Provide the [X, Y] coordinate of the cell's center where the given text is located.  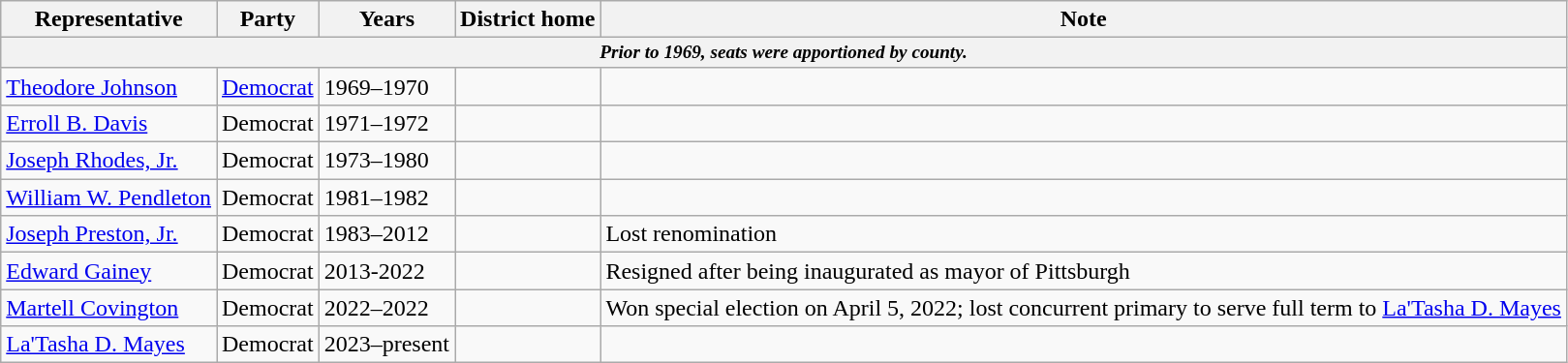
2023–present [386, 345]
Lost renomination [1084, 234]
Party [268, 19]
Resigned after being inaugurated as mayor of Pittsburgh [1084, 271]
William W. Pendleton [108, 197]
1983–2012 [386, 234]
Martell Covington [108, 308]
La'Tasha D. Mayes [108, 345]
2013-2022 [386, 271]
Joseph Preston, Jr. [108, 234]
Prior to 1969, seats were apportioned by county. [784, 53]
Won special election on April 5, 2022; lost concurrent primary to serve full term to La'Tasha D. Mayes [1084, 308]
1973–1980 [386, 161]
Years [386, 19]
2022–2022 [386, 308]
District home [528, 19]
1969–1970 [386, 86]
Representative [108, 19]
Erroll B. Davis [108, 124]
Theodore Johnson [108, 86]
Joseph Rhodes, Jr. [108, 161]
1971–1972 [386, 124]
Note [1084, 19]
Edward Gainey [108, 271]
1981–1982 [386, 197]
